From the cell containing the given text, extract its center point as (x, y) coordinate. 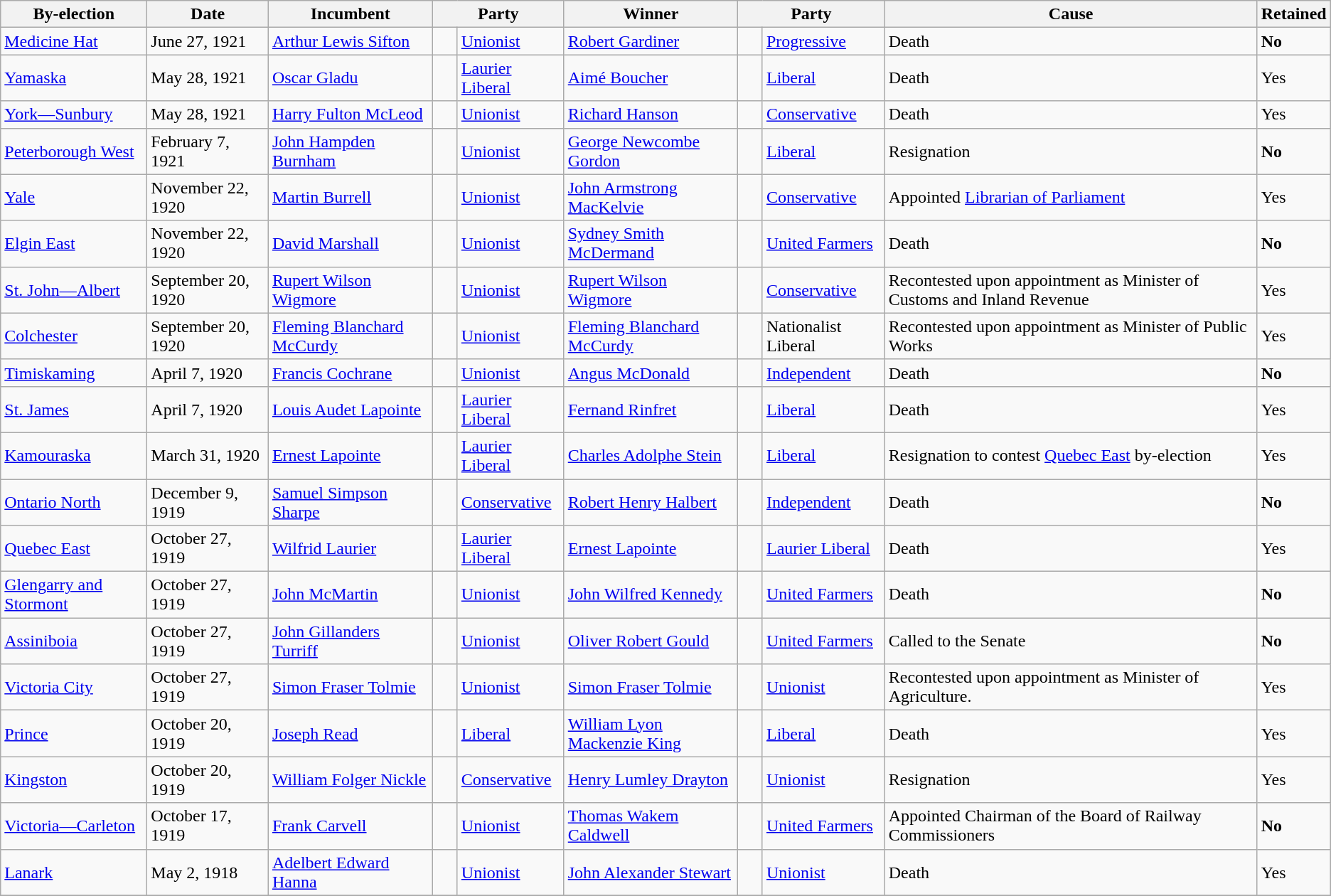
Henry Lumley Drayton (651, 779)
Date (208, 14)
Yamaska (74, 78)
Winner (651, 14)
John Gillanders Turriff (350, 641)
Lanark (74, 872)
Incumbent (350, 14)
February 7, 1921 (208, 151)
Thomas Wakem Caldwell (651, 826)
Kamouraska (74, 455)
Martin Burrell (350, 198)
Robert Henry Halbert (651, 502)
Adelbert Edward Hanna (350, 872)
Charles Adolphe Stein (651, 455)
Elgin East (74, 243)
Colchester (74, 336)
St. James (74, 410)
October 17, 1919 (208, 826)
Sydney Smith McDermand (651, 243)
Assiniboia (74, 641)
Retained (1294, 14)
By-election (74, 14)
Joseph Read (350, 734)
Wilfrid Laurier (350, 549)
Ontario North (74, 502)
Progressive (823, 41)
Kingston (74, 779)
Aimé Boucher (651, 78)
Robert Gardiner (651, 41)
Yale (74, 198)
Glengarry and Stormont (74, 594)
March 31, 1920 (208, 455)
John McMartin (350, 594)
Oscar Gladu (350, 78)
George Newcombe Gordon (651, 151)
William Folger Nickle (350, 779)
Recontested upon appointment as Minister of Customs and Inland Revenue (1071, 290)
Victoria City (74, 687)
Medicine Hat (74, 41)
Recontested upon appointment as Minister of Public Works (1071, 336)
Victoria—Carleton (74, 826)
John Hampden Burnham (350, 151)
Nationalist Liberal (823, 336)
John Alexander Stewart (651, 872)
Prince (74, 734)
John Wilfred Kennedy (651, 594)
Harry Fulton McLeod (350, 114)
June 27, 1921 (208, 41)
Francis Cochrane (350, 373)
Oliver Robert Gould (651, 641)
Richard Hanson (651, 114)
Cause (1071, 14)
John Armstrong MacKelvie (651, 198)
Samuel Simpson Sharpe (350, 502)
Appointed Chairman of the Board of Railway Commissioners (1071, 826)
William Lyon Mackenzie King (651, 734)
Peterborough West (74, 151)
May 2, 1918 (208, 872)
Called to the Senate (1071, 641)
Timiskaming (74, 373)
Recontested upon appointment as Minister of Agriculture. (1071, 687)
David Marshall (350, 243)
Quebec East (74, 549)
Fernand Rinfret (651, 410)
Appointed Librarian of Parliament (1071, 198)
Arthur Lewis Sifton (350, 41)
Frank Carvell (350, 826)
St. John—Albert (74, 290)
December 9, 1919 (208, 502)
York—Sunbury (74, 114)
Angus McDonald (651, 373)
Louis Audet Lapointe (350, 410)
Resignation to contest Quebec East by-election (1071, 455)
